Extract the [x, y] coordinate from the center of the cell holding the provided text.  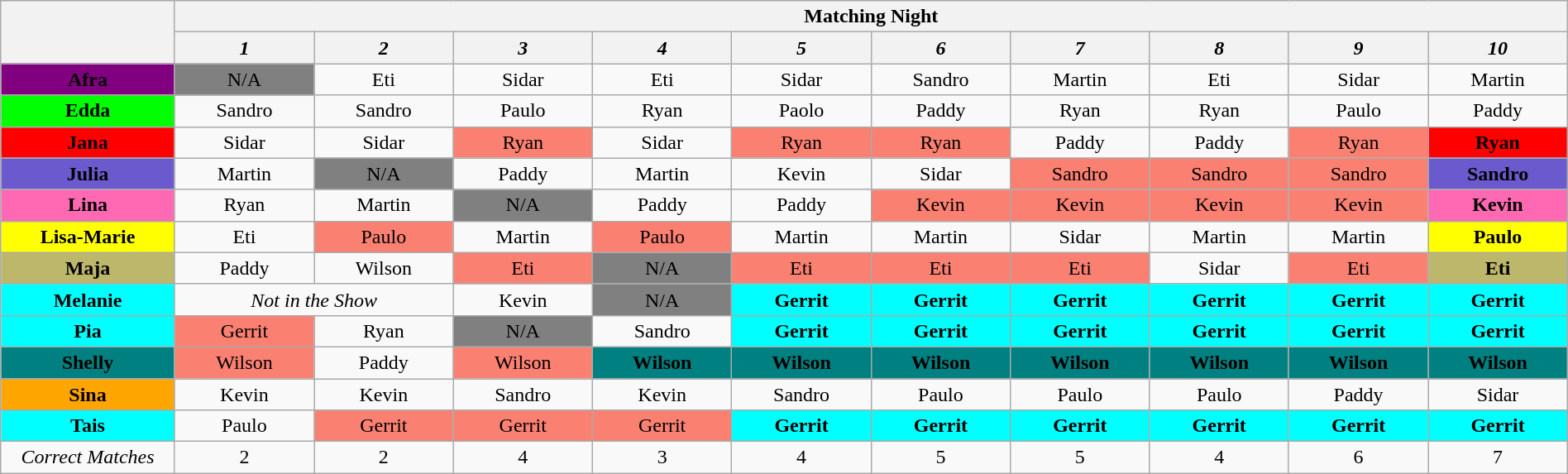
10 [1498, 48]
Afra [88, 79]
Maja [88, 268]
Not in the Show [314, 299]
1 [244, 48]
Shelly [88, 362]
Sina [88, 395]
Edda [88, 111]
9 [1358, 48]
Matching Night [871, 17]
Pia [88, 331]
Julia [88, 174]
Paolo [801, 111]
Correct Matches [88, 457]
8 [1219, 48]
Tais [88, 426]
Jana [88, 142]
Lisa-Marie [88, 237]
Melanie [88, 299]
Lina [88, 205]
